Return [X, Y] of the center of cell containing provided text 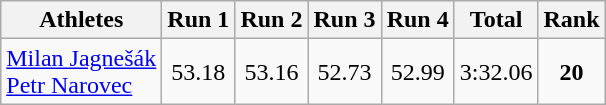
Run 1 [198, 20]
52.73 [344, 72]
Rank [572, 20]
Milan JagnešákPetr Narovec [82, 72]
53.16 [272, 72]
Run 3 [344, 20]
3:32.06 [496, 72]
20 [572, 72]
Athletes [82, 20]
53.18 [198, 72]
Run 2 [272, 20]
Total [496, 20]
52.99 [418, 72]
Run 4 [418, 20]
